Pinpoint the cell where the given text exists, returning its (x, y) midpoint coordinate. 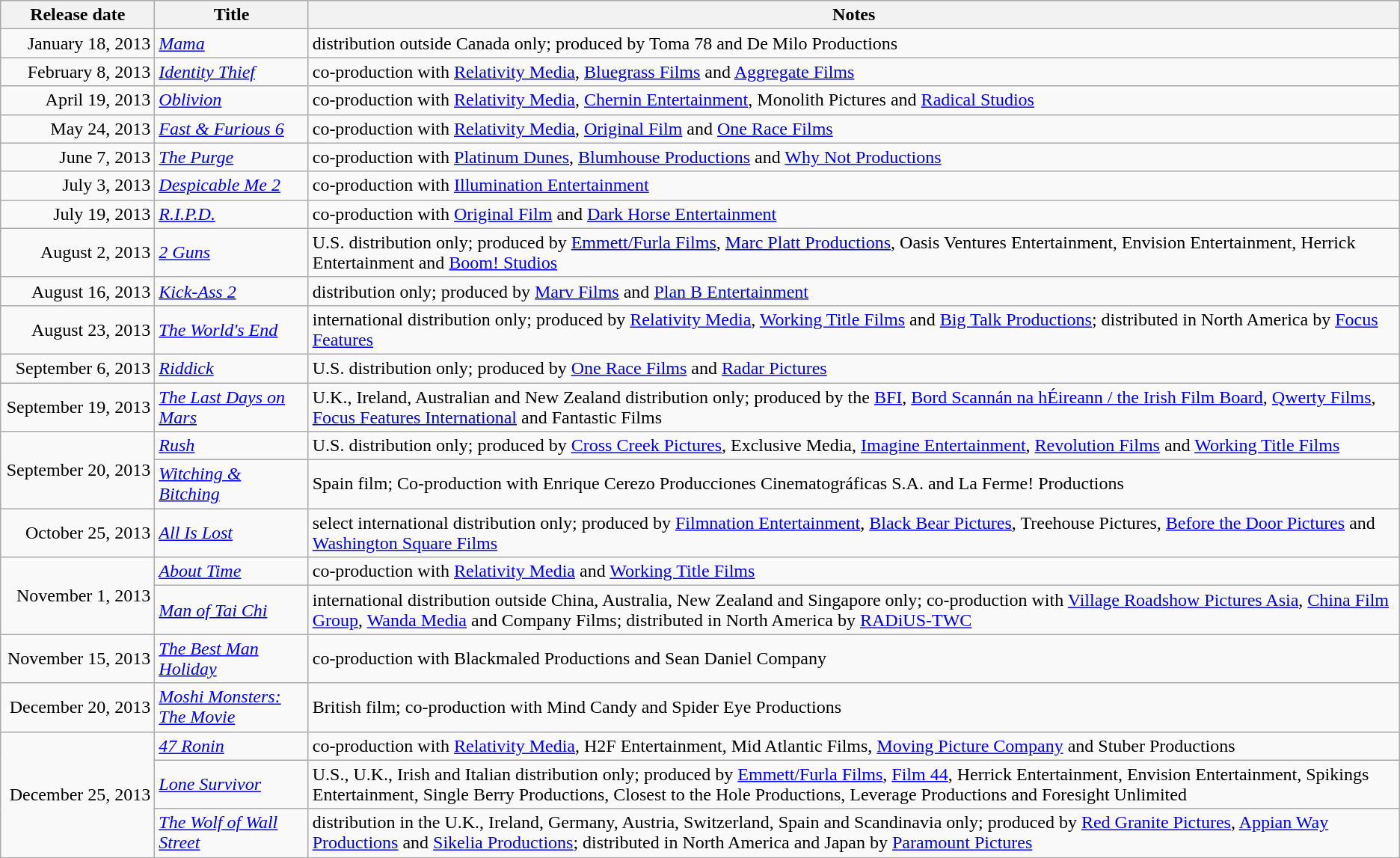
Man of Tai Chi (232, 610)
Fast & Furious 6 (232, 129)
Riddick (232, 368)
co-production with Relativity Media, Original Film and One Race Films (854, 129)
2 Guns (232, 253)
co-production with Blackmaled Productions and Sean Daniel Company (854, 658)
October 25, 2013 (78, 533)
July 3, 2013 (78, 186)
co-production with Relativity Media, H2F Entertainment, Mid Atlantic Films, Moving Picture Company and Stuber Productions (854, 746)
Title (232, 15)
Oblivion (232, 100)
The Wolf of Wall Street (232, 833)
co-production with Relativity Media, Chernin Entertainment, Monolith Pictures and Radical Studios (854, 100)
The Purge (232, 157)
distribution only; produced by Marv Films and Plan B Entertainment (854, 291)
distribution outside Canada only; produced by Toma 78 and De Milo Productions (854, 43)
January 18, 2013 (78, 43)
Mama (232, 43)
May 24, 2013 (78, 129)
Spain film; Co-production with Enrique Cerezo Producciones Cinematográficas S.A. and La Ferme! Productions (854, 485)
Release date (78, 15)
August 2, 2013 (78, 253)
The Best Man Holiday (232, 658)
U.S. distribution only; produced by One Race Films and Radar Pictures (854, 368)
Notes (854, 15)
September 6, 2013 (78, 368)
December 20, 2013 (78, 708)
co-production with Illumination Entertainment (854, 186)
June 7, 2013 (78, 157)
co-production with Relativity Media, Bluegrass Films and Aggregate Films (854, 72)
Kick-Ass 2 (232, 291)
co-production with Original Film and Dark Horse Entertainment (854, 214)
August 23, 2013 (78, 329)
December 25, 2013 (78, 794)
co-production with Relativity Media and Working Title Films (854, 572)
British film; co-production with Mind Candy and Spider Eye Productions (854, 708)
November 15, 2013 (78, 658)
July 19, 2013 (78, 214)
co-production with Platinum Dunes, Blumhouse Productions and Why Not Productions (854, 157)
The World's End (232, 329)
R.I.P.D. (232, 214)
Rush (232, 446)
Lone Survivor (232, 784)
Despicable Me 2 (232, 186)
U.S. distribution only; produced by Cross Creek Pictures, Exclusive Media, Imagine Entertainment, Revolution Films and Working Title Films (854, 446)
September 19, 2013 (78, 407)
The Last Days on Mars (232, 407)
August 16, 2013 (78, 291)
Identity Thief (232, 72)
All Is Lost (232, 533)
November 1, 2013 (78, 595)
April 19, 2013 (78, 100)
About Time (232, 572)
February 8, 2013 (78, 72)
47 Ronin (232, 746)
September 20, 2013 (78, 470)
Witching & Bitching (232, 485)
Moshi Monsters: The Movie (232, 708)
